Find where the given text appears and provide that cell's center as [X, Y] coordinate. 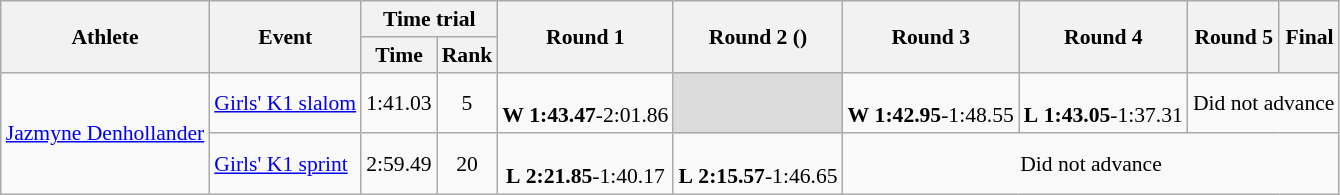
Rank [468, 55]
Jazmyne Denhollander [106, 133]
W 1:42.95-1:48.55 [931, 102]
Girls' K1 slalom [285, 102]
Round 3 [931, 36]
L 2:15.57-1:46.65 [758, 164]
L 1:43.05-1:37.31 [1104, 102]
W 1:43.47-2:01.86 [585, 102]
Girls' K1 sprint [285, 164]
Time trial [429, 19]
Round 4 [1104, 36]
Round 2 () [758, 36]
2:59.49 [398, 164]
Final [1309, 36]
20 [468, 164]
Round 1 [585, 36]
Time [398, 55]
Event [285, 36]
Round 5 [1234, 36]
5 [468, 102]
1:41.03 [398, 102]
L 2:21.85-1:40.17 [585, 164]
Athlete [106, 36]
